Return (X, Y) of the center of cell containing provided text 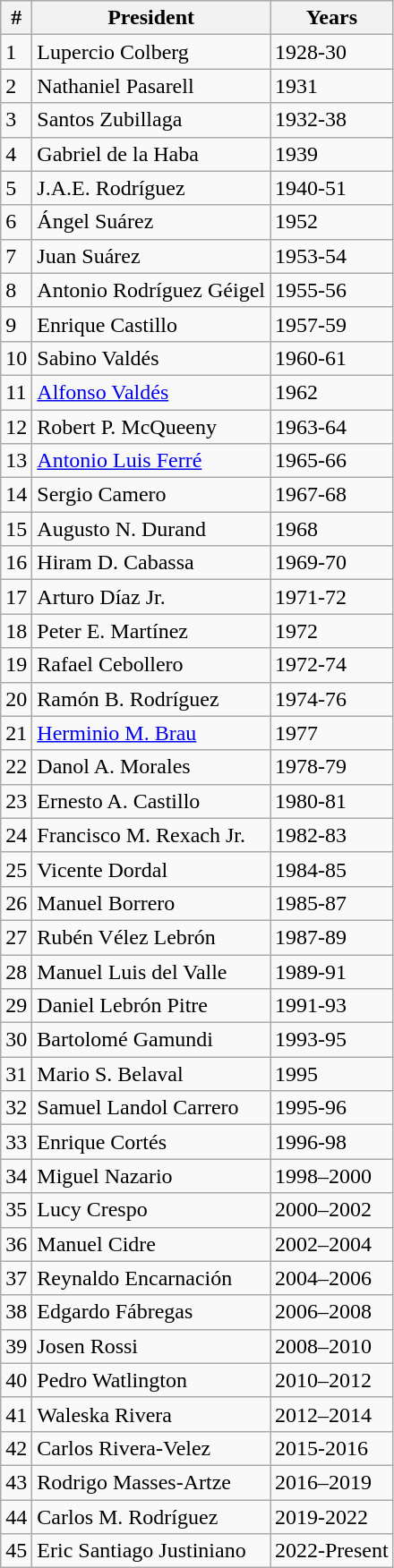
Herminio M. Brau (151, 733)
1989-91 (332, 971)
President (151, 18)
8 (16, 290)
1993-95 (332, 1040)
Lupercio Colberg (151, 52)
2010–2012 (332, 1380)
1991-93 (332, 1006)
36 (16, 1244)
1985-87 (332, 903)
43 (16, 1482)
Hiram D. Cabassa (151, 563)
1977 (332, 733)
Santos Zubillaga (151, 120)
1940-51 (332, 188)
Manuel Borrero (151, 903)
13 (16, 461)
Augusto N. Durand (151, 529)
14 (16, 495)
6 (16, 222)
2 (16, 86)
1968 (332, 529)
Ramón B. Rodríguez (151, 699)
1965-66 (332, 461)
1957-59 (332, 324)
1932-38 (332, 120)
18 (16, 631)
1969-70 (332, 563)
Gabriel de la Haba (151, 154)
# (16, 18)
33 (16, 1142)
1963-64 (332, 427)
41 (16, 1414)
1980-81 (332, 801)
Enrique Cortés (151, 1142)
38 (16, 1312)
28 (16, 971)
1984-85 (332, 869)
1967-68 (332, 495)
2004–2006 (332, 1278)
2008–2010 (332, 1346)
2022-Present (332, 1551)
45 (16, 1551)
2002–2004 (332, 1244)
Eric Santiago Justiniano (151, 1551)
Lucy Crespo (151, 1210)
1952 (332, 222)
Years (332, 18)
Juan Suárez (151, 256)
16 (16, 563)
11 (16, 392)
Miguel Nazario (151, 1176)
Nathaniel Pasarell (151, 86)
15 (16, 529)
1995-96 (332, 1108)
Arturo Díaz Jr. (151, 597)
37 (16, 1278)
3 (16, 120)
Antonio Luis Ferré (151, 461)
12 (16, 427)
26 (16, 903)
42 (16, 1448)
22 (16, 767)
1953-54 (332, 256)
J.A.E. Rodríguez (151, 188)
Vicente Dordal (151, 869)
30 (16, 1040)
1982-83 (332, 835)
Pedro Watlington (151, 1380)
29 (16, 1006)
Enrique Castillo (151, 324)
2019-2022 (332, 1517)
44 (16, 1517)
Josen Rossi (151, 1346)
32 (16, 1108)
Carlos Rivera-Velez (151, 1448)
1972 (332, 631)
Robert P. McQueeny (151, 427)
Daniel Lebrón Pitre (151, 1006)
Ángel Suárez (151, 222)
Manuel Cidre (151, 1244)
Bartolomé Gamundi (151, 1040)
1939 (332, 154)
17 (16, 597)
Edgardo Fábregas (151, 1312)
1996-98 (332, 1142)
2015-2016 (332, 1448)
Sergio Camero (151, 495)
4 (16, 154)
Peter E. Martínez (151, 631)
Danol A. Morales (151, 767)
24 (16, 835)
7 (16, 256)
9 (16, 324)
2012–2014 (332, 1414)
Ernesto A. Castillo (151, 801)
21 (16, 733)
Rafael Cebollero (151, 665)
39 (16, 1346)
Mario S. Belaval (151, 1074)
Reynaldo Encarnación (151, 1278)
Rodrigo Masses-Artze (151, 1482)
1931 (332, 86)
2016–2019 (332, 1482)
1995 (332, 1074)
Waleska Rivera (151, 1414)
2006–2008 (332, 1312)
1962 (332, 392)
20 (16, 699)
1955-56 (332, 290)
1987-89 (332, 937)
Alfonso Valdés (151, 392)
5 (16, 188)
Francisco M. Rexach Jr. (151, 835)
31 (16, 1074)
23 (16, 801)
25 (16, 869)
Samuel Landol Carrero (151, 1108)
1928-30 (332, 52)
1 (16, 52)
40 (16, 1380)
Antonio Rodríguez Géigel (151, 290)
Rubén Vélez Lebrón (151, 937)
1960-61 (332, 358)
Carlos M. Rodríguez (151, 1517)
1972-74 (332, 665)
1971-72 (332, 597)
1978-79 (332, 767)
19 (16, 665)
2000–2002 (332, 1210)
34 (16, 1176)
35 (16, 1210)
27 (16, 937)
10 (16, 358)
Sabino Valdés (151, 358)
1998–2000 (332, 1176)
Manuel Luis del Valle (151, 971)
1974-76 (332, 699)
